Scan for the cell matching the given text and deliver its (X, Y) coordinate at center. 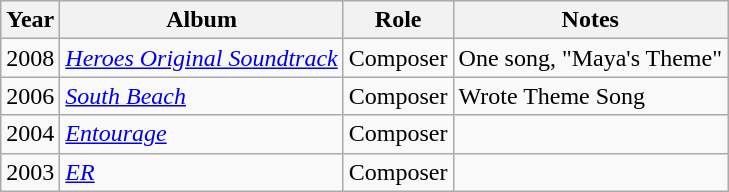
Entourage (202, 134)
Role (398, 20)
Notes (590, 20)
2006 (30, 96)
2003 (30, 172)
One song, "Maya's Theme" (590, 58)
2008 (30, 58)
ER (202, 172)
Year (30, 20)
2004 (30, 134)
South Beach (202, 96)
Heroes Original Soundtrack (202, 58)
Album (202, 20)
Wrote Theme Song (590, 96)
